Pinpoint the cell where the given text exists, returning its (X, Y) midpoint coordinate. 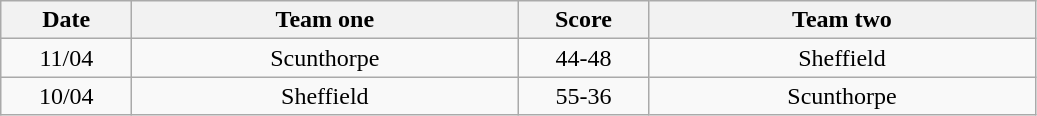
Date (66, 20)
11/04 (66, 58)
44-48 (584, 58)
55-36 (584, 96)
10/04 (66, 96)
Team two (842, 20)
Score (584, 20)
Team one (325, 20)
